For the text-containing cell, return its midpoint in (X, Y) coordinate format. 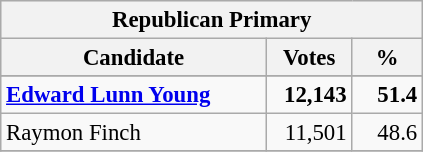
12,143 (309, 95)
Raymon Finch (134, 133)
Republican Primary (212, 20)
Edward Lunn Young (134, 95)
Candidate (134, 58)
% (388, 58)
Votes (309, 58)
48.6 (388, 133)
11,501 (309, 133)
51.4 (388, 95)
